Find where the given text appears and provide that cell's center as (x, y) coordinate. 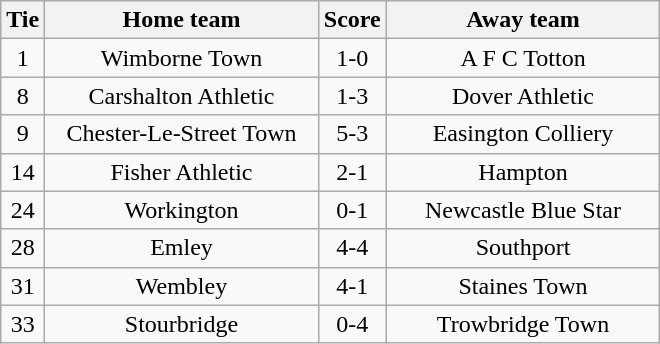
Chester-Le-Street Town (182, 134)
Staines Town (523, 286)
Carshalton Athletic (182, 96)
33 (23, 324)
1 (23, 58)
Wimborne Town (182, 58)
Dover Athletic (523, 96)
Home team (182, 20)
1-0 (352, 58)
Wembley (182, 286)
Newcastle Blue Star (523, 210)
14 (23, 172)
24 (23, 210)
Emley (182, 248)
Southport (523, 248)
1-3 (352, 96)
0-4 (352, 324)
4-4 (352, 248)
Trowbridge Town (523, 324)
Workington (182, 210)
Hampton (523, 172)
5-3 (352, 134)
Stourbridge (182, 324)
2-1 (352, 172)
Tie (23, 20)
28 (23, 248)
31 (23, 286)
8 (23, 96)
Score (352, 20)
9 (23, 134)
Easington Colliery (523, 134)
4-1 (352, 286)
Away team (523, 20)
Fisher Athletic (182, 172)
A F C Totton (523, 58)
0-1 (352, 210)
